Extract the (X, Y) coordinate from the center of the cell holding the provided text.  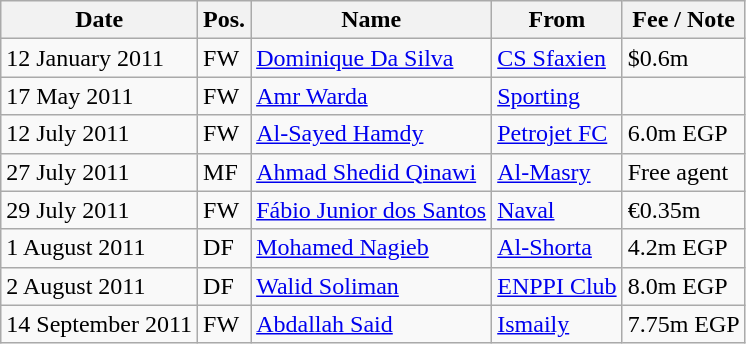
Al-Sayed Hamdy (372, 134)
Dominique Da Silva (372, 58)
Al-Shorta (557, 248)
$0.6m (684, 58)
CS Sfaxien (557, 58)
8.0m EGP (684, 286)
1 August 2011 (100, 248)
12 July 2011 (100, 134)
Walid Soliman (372, 286)
17 May 2011 (100, 96)
Name (372, 20)
Fábio Junior dos Santos (372, 210)
Pos. (224, 20)
Fee / Note (684, 20)
4.2m EGP (684, 248)
7.75m EGP (684, 324)
Amr Warda (372, 96)
€0.35m (684, 210)
Ismaily (557, 324)
27 July 2011 (100, 172)
Abdallah Said (372, 324)
MF (224, 172)
Mohamed Nagieb (372, 248)
Ahmad Shedid Qinawi (372, 172)
Date (100, 20)
12 January 2011 (100, 58)
Petrojet FC (557, 134)
ENPPI Club (557, 286)
From (557, 20)
Naval (557, 210)
2 August 2011 (100, 286)
6.0m EGP (684, 134)
Sporting (557, 96)
29 July 2011 (100, 210)
Al-Masry (557, 172)
14 September 2011 (100, 324)
Free agent (684, 172)
